Identify which cell holds the provided text, then report its (x, y) central coordinate. 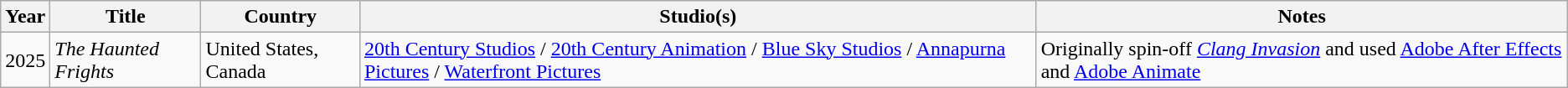
20th Century Studios / 20th Century Animation / Blue Sky Studios / Annapurna Pictures / Waterfront Pictures (698, 60)
The Haunted Frights (126, 60)
Year (25, 17)
Notes (1302, 17)
Originally spin-off Clang Invasion and used Adobe After Effects and Adobe Animate (1302, 60)
Country (280, 17)
United States, Canada (280, 60)
Title (126, 17)
2025 (25, 60)
Studio(s) (698, 17)
